For the text-containing cell, return its midpoint in (x, y) coordinate format. 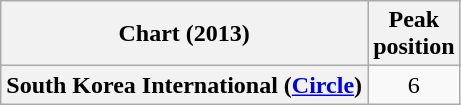
6 (414, 85)
South Korea International (Circle) (184, 85)
Peakposition (414, 34)
Chart (2013) (184, 34)
